Extract the (x, y) coordinate from the center of the cell holding the provided text.  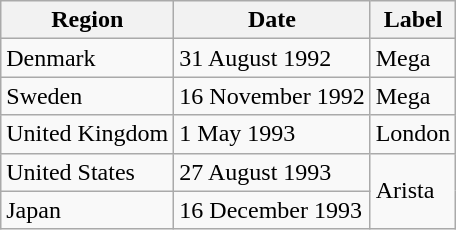
1 May 1993 (272, 134)
London (413, 134)
Arista (413, 191)
Sweden (88, 96)
Denmark (88, 58)
United Kingdom (88, 134)
Region (88, 20)
31 August 1992 (272, 58)
Japan (88, 210)
16 November 1992 (272, 96)
Label (413, 20)
27 August 1993 (272, 172)
United States (88, 172)
16 December 1993 (272, 210)
Date (272, 20)
